Search for the cell housing the specified text and yield its (x, y) center coordinate. 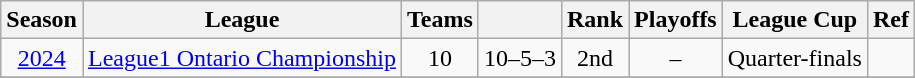
Quarter-finals (794, 58)
League (242, 20)
– (676, 58)
10 (440, 58)
Teams (440, 20)
Rank (594, 20)
League1 Ontario Championship (242, 58)
Ref (890, 20)
League Cup (794, 20)
2024 (42, 58)
Playoffs (676, 20)
10–5–3 (520, 58)
Season (42, 20)
2nd (594, 58)
